Search for the cell housing the specified text and yield its [x, y] center coordinate. 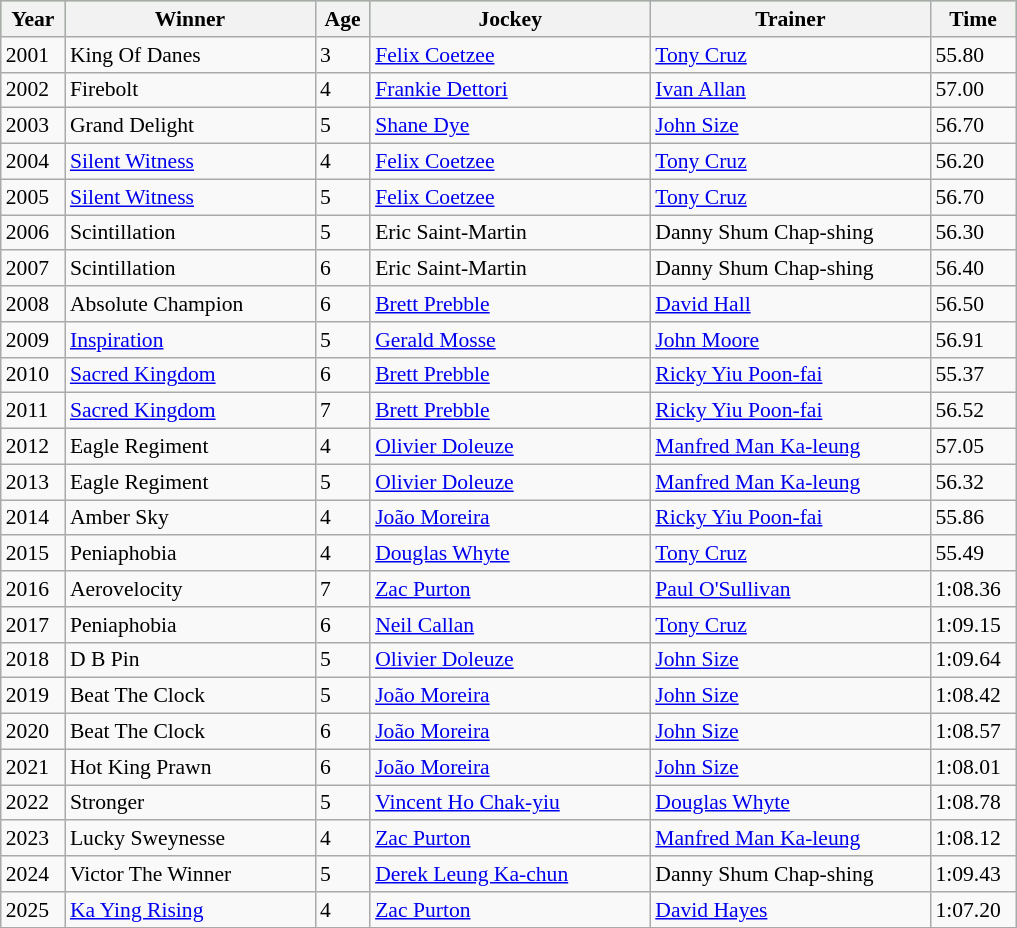
Age [342, 19]
2010 [33, 375]
56.52 [972, 411]
Paul O'Sullivan [790, 589]
Grand Delight [190, 126]
Lucky Sweynesse [190, 839]
1:09.43 [972, 874]
Amber Sky [190, 518]
2014 [33, 518]
Time [972, 19]
56.91 [972, 340]
2011 [33, 411]
55.86 [972, 518]
D B Pin [190, 660]
Neil Callan [510, 625]
2021 [33, 767]
2020 [33, 732]
2007 [33, 269]
Stronger [190, 803]
2019 [33, 696]
55.37 [972, 375]
2016 [33, 589]
56.50 [972, 304]
Ka Ying Rising [190, 910]
2004 [33, 162]
Victor The Winner [190, 874]
2006 [33, 233]
Aerovelocity [190, 589]
Vincent Ho Chak-yiu [510, 803]
1:08.01 [972, 767]
2012 [33, 447]
2018 [33, 660]
Ivan Allan [790, 90]
2008 [33, 304]
2001 [33, 55]
Winner [190, 19]
2002 [33, 90]
2009 [33, 340]
56.30 [972, 233]
1:09.64 [972, 660]
57.05 [972, 447]
1:08.42 [972, 696]
Trainer [790, 19]
Year [33, 19]
2013 [33, 482]
Inspiration [190, 340]
56.40 [972, 269]
2022 [33, 803]
56.32 [972, 482]
1:08.36 [972, 589]
1:08.57 [972, 732]
55.80 [972, 55]
2025 [33, 910]
2024 [33, 874]
John Moore [790, 340]
2023 [33, 839]
Hot King Prawn [190, 767]
David Hayes [790, 910]
Jockey [510, 19]
56.20 [972, 162]
Gerald Mosse [510, 340]
King Of Danes [190, 55]
2005 [33, 197]
David Hall [790, 304]
1:09.15 [972, 625]
2015 [33, 554]
1:08.12 [972, 839]
Firebolt [190, 90]
57.00 [972, 90]
3 [342, 55]
Derek Leung Ka-chun [510, 874]
Frankie Dettori [510, 90]
Shane Dye [510, 126]
Absolute Champion [190, 304]
55.49 [972, 554]
2017 [33, 625]
1:07.20 [972, 910]
2003 [33, 126]
1:08.78 [972, 803]
